Pinpoint the cell where the given text exists, returning its [X, Y] midpoint coordinate. 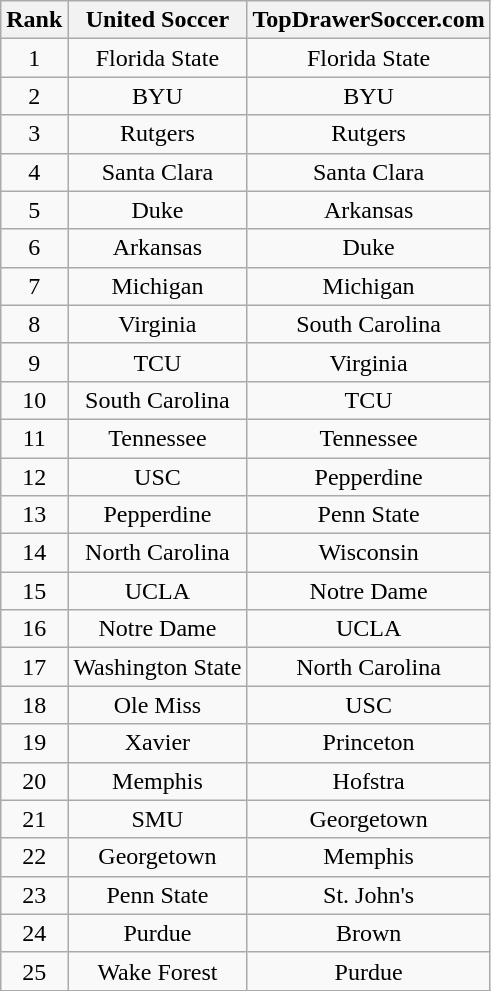
23 [34, 895]
6 [34, 248]
Hofstra [368, 781]
Wake Forest [158, 971]
11 [34, 438]
4 [34, 172]
3 [34, 134]
8 [34, 324]
25 [34, 971]
19 [34, 743]
Washington State [158, 667]
15 [34, 591]
Wisconsin [368, 553]
Xavier [158, 743]
2 [34, 96]
Ole Miss [158, 705]
Rank [34, 20]
St. John's [368, 895]
12 [34, 477]
7 [34, 286]
1 [34, 58]
21 [34, 819]
18 [34, 705]
13 [34, 515]
24 [34, 933]
9 [34, 362]
17 [34, 667]
TopDrawerSoccer.com [368, 20]
20 [34, 781]
SMU [158, 819]
5 [34, 210]
Brown [368, 933]
10 [34, 400]
14 [34, 553]
22 [34, 857]
16 [34, 629]
United Soccer [158, 20]
Princeton [368, 743]
